Search for the cell housing the specified text and yield its [X, Y] center coordinate. 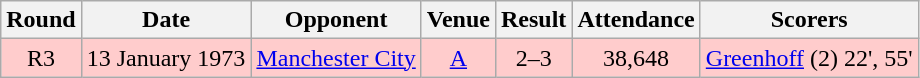
Opponent [336, 20]
R3 [41, 58]
Venue [458, 20]
A [458, 58]
Attendance [636, 20]
Result [533, 20]
Greenhoff (2) 22', 55' [809, 58]
Date [166, 20]
Scorers [809, 20]
2–3 [533, 58]
38,648 [636, 58]
Manchester City [336, 58]
13 January 1973 [166, 58]
Round [41, 20]
